Pinpoint the cell where the given text exists, returning its [X, Y] midpoint coordinate. 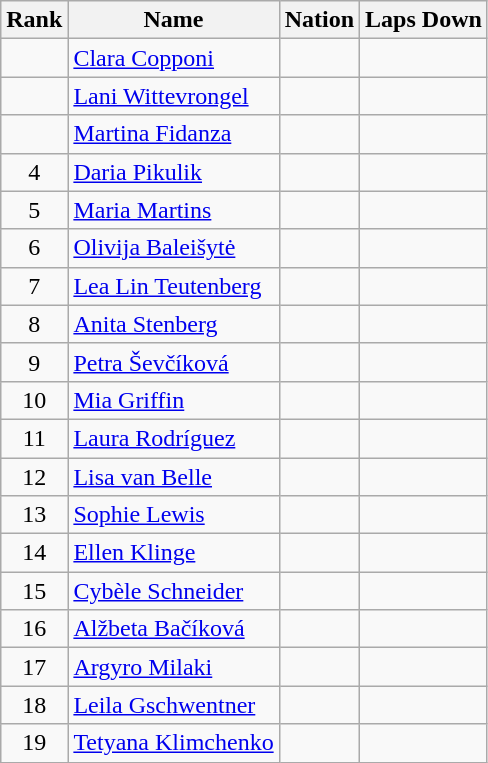
5 [34, 210]
Lani Wittevrongel [174, 96]
4 [34, 172]
9 [34, 362]
Rank [34, 20]
8 [34, 324]
11 [34, 438]
Tetyana Klimchenko [174, 743]
Cybèle Schneider [174, 591]
Name [174, 20]
Nation [319, 20]
Laps Down [424, 20]
Clara Copponi [174, 58]
Martina Fidanza [174, 134]
12 [34, 477]
13 [34, 515]
Laura Rodríguez [174, 438]
Petra Ševčíková [174, 362]
Anita Stenberg [174, 324]
16 [34, 629]
14 [34, 553]
7 [34, 286]
6 [34, 248]
Olivija Baleišytė [174, 248]
17 [34, 667]
Lisa van Belle [174, 477]
Maria Martins [174, 210]
Leila Gschwentner [174, 705]
18 [34, 705]
19 [34, 743]
Alžbeta Bačíková [174, 629]
Mia Griffin [174, 400]
Ellen Klinge [174, 553]
10 [34, 400]
Daria Pikulik [174, 172]
Lea Lin Teutenberg [174, 286]
15 [34, 591]
Sophie Lewis [174, 515]
Argyro Milaki [174, 667]
